Extract the [x, y] coordinate from the center of the cell holding the provided text.  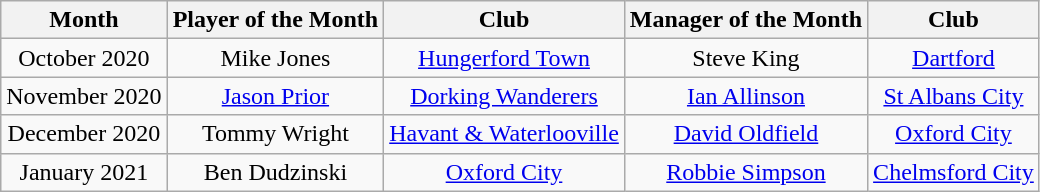
Robbie Simpson [746, 172]
Chelmsford City [954, 172]
January 2021 [84, 172]
Jason Prior [276, 96]
Tommy Wright [276, 134]
Ben Dudzinski [276, 172]
Hungerford Town [504, 58]
Steve King [746, 58]
Dorking Wanderers [504, 96]
December 2020 [84, 134]
Month [84, 20]
Manager of the Month [746, 20]
Mike Jones [276, 58]
Ian Allinson [746, 96]
Player of the Month [276, 20]
October 2020 [84, 58]
St Albans City [954, 96]
Havant & Waterlooville [504, 134]
Dartford [954, 58]
David Oldfield [746, 134]
November 2020 [84, 96]
